Return [X, Y] of the center of cell containing provided text 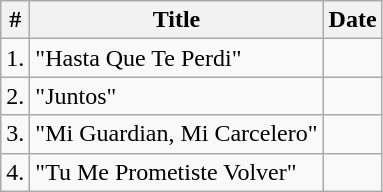
3. [16, 134]
Title [176, 20]
4. [16, 172]
Date [352, 20]
2. [16, 96]
# [16, 20]
1. [16, 58]
"Mi Guardian, Mi Carcelero" [176, 134]
"Hasta Que Te Perdi" [176, 58]
"Tu Me Prometiste Volver" [176, 172]
"Juntos" [176, 96]
